From the cell containing the given text, extract its center point as [X, Y] coordinate. 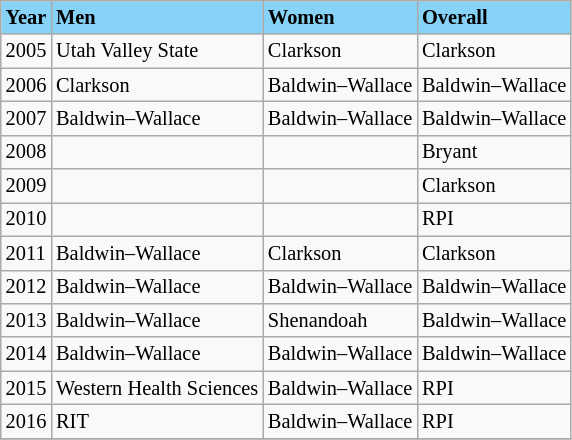
Western Health Sciences [157, 388]
Utah Valley State [157, 51]
Overall [494, 17]
2013 [26, 320]
2015 [26, 388]
Women [340, 17]
2012 [26, 287]
2007 [26, 118]
RIT [157, 421]
2006 [26, 85]
Men [157, 17]
2008 [26, 152]
2016 [26, 421]
2009 [26, 186]
Bryant [494, 152]
Year [26, 17]
2005 [26, 51]
Shenandoah [340, 320]
2010 [26, 219]
2011 [26, 253]
2014 [26, 354]
